Return [x, y] of the center of cell containing provided text 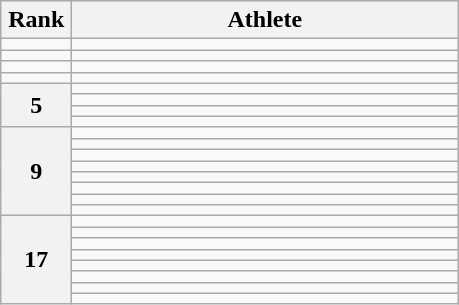
17 [36, 260]
5 [36, 105]
Athlete [265, 20]
Rank [36, 20]
9 [36, 171]
